Detect which cell encompasses the target text, then output its [X, Y] center coordinate. 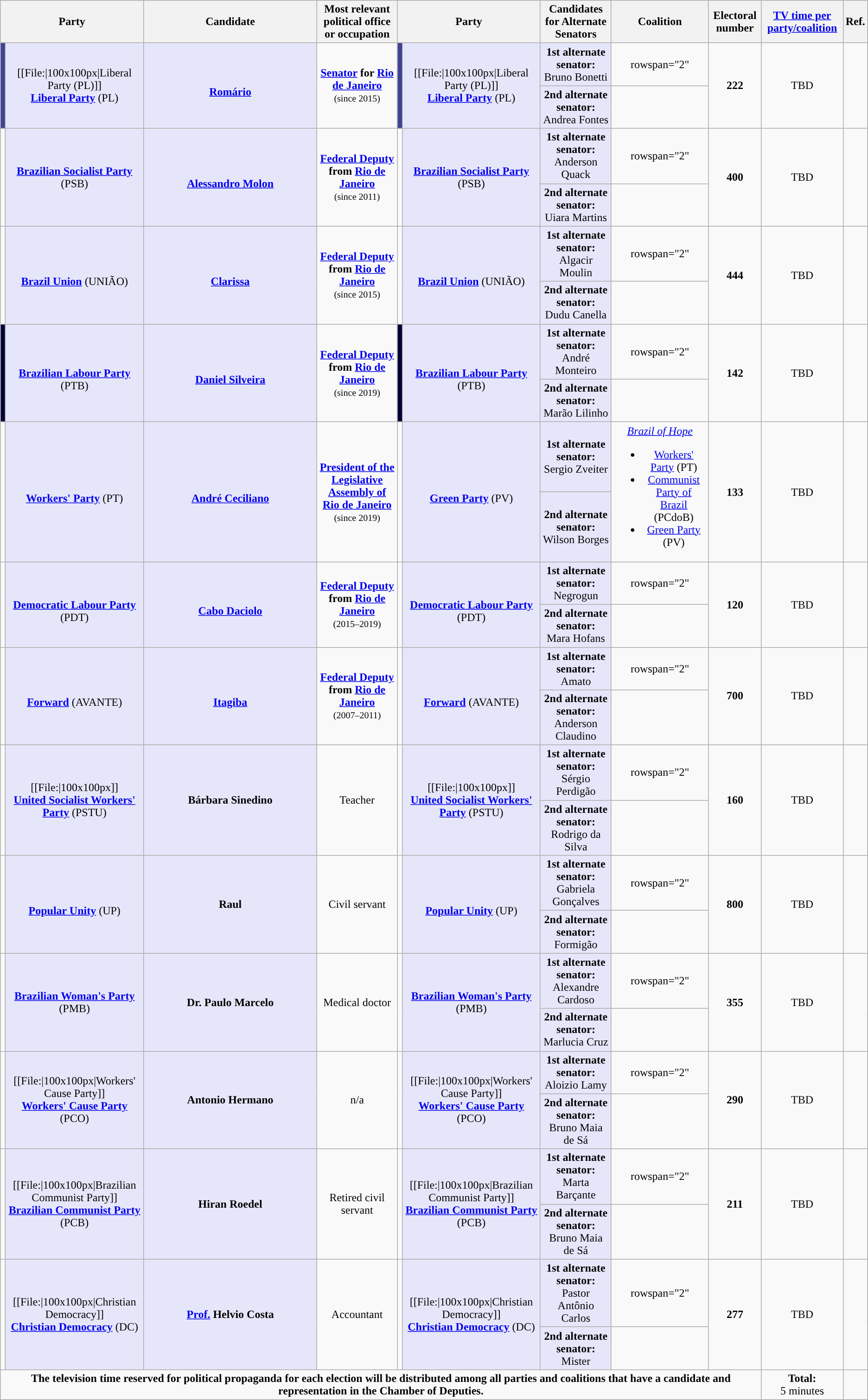
Brazil of HopeWorkers' Party (PT)Communist Party of Brazil (PCdoB)Green Party (PV) [660, 492]
Federal Deputy from Rio de Janeiro(2015–2019) [357, 604]
n/a [357, 1100]
290 [735, 1100]
800 [735, 905]
700 [735, 696]
1st alternate senator:Sérgio Perdigão [576, 773]
Total: 5 minutes [802, 1385]
Alessandro Molon [230, 177]
Most relevant political office or occupation [357, 22]
Green Party (PV) [472, 492]
Hiran Roedel [230, 1204]
2nd alternate senator:Uiara Martins [576, 205]
1st alternate senator: Negrogun [576, 583]
142 [735, 373]
1st alternate senator:Gabriela Gonçalves [576, 883]
Retired civil servant [357, 1204]
Medical doctor [357, 1002]
277 [735, 1314]
Teacher [357, 800]
355 [735, 1002]
Cabo Daciolo [230, 604]
2nd alternate senator:Mister [576, 1348]
160 [735, 800]
2nd alternate senator:Dudu Canella [576, 303]
Ref. [855, 22]
TV time per party/coalition [802, 22]
2nd alternate senator: Mara Hofans [576, 626]
Daniel Silveira [230, 373]
2nd alternate senator:Anderson Claudino [576, 717]
1st alternate senator:Amato [576, 668]
Romário [230, 86]
Dr. Paulo Marcelo [230, 1002]
400 [735, 177]
Prof. Helvio Costa [230, 1314]
1st alternate senator:Alexandre Cardoso [576, 981]
Itagiba [230, 696]
2nd alternate senator:Rodrigo da Silva [576, 828]
2nd alternate senator:Andrea Fontes [576, 107]
1st alternate senator:Marta Barçante [576, 1176]
President of the Legislative Assembly of Rio de Janeiro(since 2019) [357, 492]
2nd alternate senator:Formigão [576, 932]
Candidates for Alternate Senators [576, 22]
120 [735, 604]
1st alternate senator:Pastor Antônio Carlos [576, 1293]
133 [735, 492]
André Ceciliano [230, 492]
2nd alternate senator:Wilson Borges [576, 526]
1st alternate senator:Algacir Moulin [576, 254]
444 [735, 275]
Raul [230, 905]
Antonio Hermano [230, 1100]
Workers' Party (PT) [75, 492]
Electoral number [735, 22]
Federal Deputy from Rio de Janeiro(since 2019) [357, 373]
1st alternate senator:Anderson Quack [576, 156]
Civil servant [357, 905]
Federal Deputy from Rio de Janeiro(2007–2011) [357, 696]
211 [735, 1204]
2nd alternate senator:Marlucia Cruz [576, 1030]
1st alternate senator:Aloizio Lamy [576, 1072]
222 [735, 86]
2nd alternate senator:Marão Lilinho [576, 400]
Bárbara Sinedino [230, 800]
Federal Deputy from Rio de Janeiro(since 2015) [357, 275]
Coalition [660, 22]
Candidate [230, 22]
1st alternate senator:Sergio Zveiter [576, 457]
1st alternate senator:Bruno Bonetti [576, 64]
Accountant [357, 1314]
1st alternate senator:André Monteiro [576, 351]
Federal Deputy from Rio de Janeiro(since 2011) [357, 177]
Clarissa [230, 275]
Senator for Rio de Janeiro(since 2015) [357, 86]
